Find where the given text appears and provide that cell's center as [X, Y] coordinate. 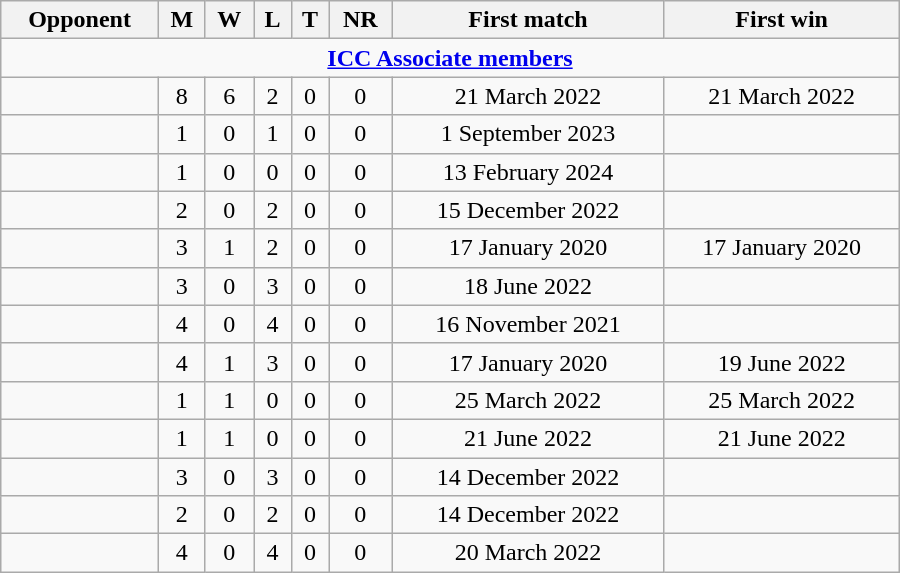
First match [528, 20]
19 June 2022 [782, 362]
8 [182, 96]
L [273, 20]
16 November 2021 [528, 324]
1 September 2023 [528, 134]
Opponent [80, 20]
First win [782, 20]
6 [230, 96]
18 June 2022 [528, 286]
T [310, 20]
M [182, 20]
ICC Associate members [450, 58]
NR [360, 20]
15 December 2022 [528, 210]
W [230, 20]
20 March 2022 [528, 553]
13 February 2024 [528, 172]
